Return the [X, Y] coordinate for the center point of the cell that contains the specified text.  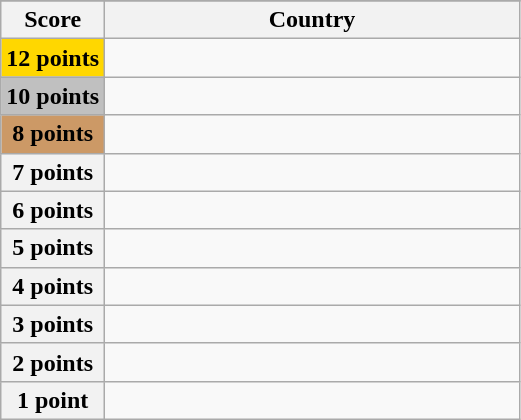
10 points [53, 96]
6 points [53, 210]
5 points [53, 248]
4 points [53, 286]
3 points [53, 324]
1 point [53, 400]
7 points [53, 172]
12 points [53, 58]
Country [312, 20]
2 points [53, 362]
8 points [53, 134]
Score [53, 20]
